Return (X, Y) of the center of cell containing provided text 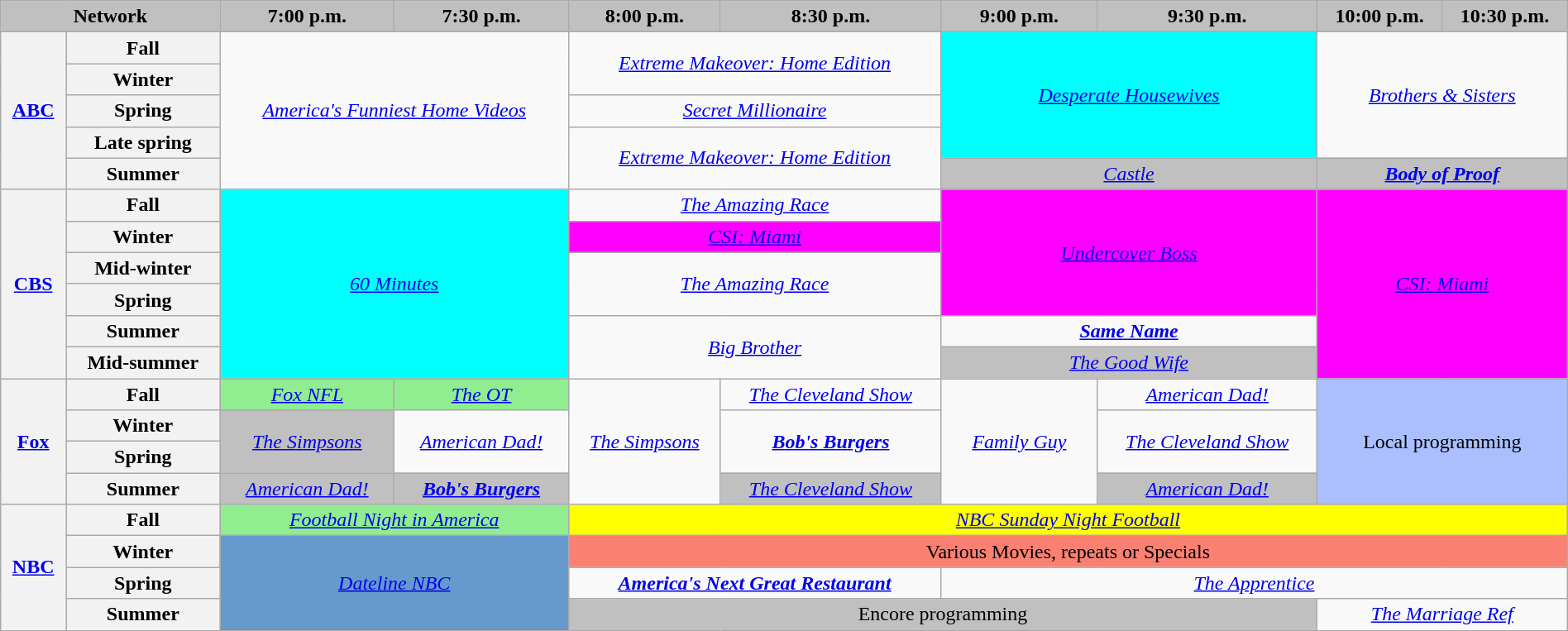
9:00 p.m. (1019, 17)
Fox (33, 442)
8:00 p.m. (644, 17)
CBS (33, 284)
9:30 p.m. (1207, 17)
Mid-winter (143, 268)
The Marriage Ref (1442, 614)
Various Movies, repeats or Specials (1068, 552)
America's Funniest Home Videos (394, 111)
8:30 p.m. (830, 17)
The OT (481, 394)
60 Minutes (394, 284)
Big Brother (754, 347)
Undercover Boss (1130, 252)
Body of Proof (1442, 174)
Family Guy (1019, 442)
ABC (33, 111)
Desperate Housewives (1130, 95)
Same Name (1130, 331)
Castle (1130, 174)
The Good Wife (1130, 362)
NBC (33, 567)
7:30 p.m. (481, 17)
NBC Sunday Night Football (1068, 520)
10:00 p.m. (1379, 17)
Encore programming (943, 614)
Fox NFL (308, 394)
America's Next Great Restaurant (754, 583)
Football Night in America (394, 520)
Secret Millionaire (754, 111)
Brothers & Sisters (1442, 95)
Late spring (143, 142)
Local programming (1442, 442)
Mid-summer (143, 362)
Network (111, 17)
The Apprentice (1255, 583)
Dateline NBC (394, 583)
7:00 p.m. (308, 17)
10:30 p.m. (1505, 17)
